Extract the (x, y) coordinate from the center of the cell holding the provided text.  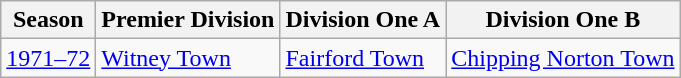
Fairford Town (363, 58)
Season (48, 20)
Premier Division (188, 20)
1971–72 (48, 58)
Chipping Norton Town (563, 58)
Witney Town (188, 58)
Division One A (363, 20)
Division One B (563, 20)
